Determine the (X, Y) coordinate at the center of the cell enclosing the given text.  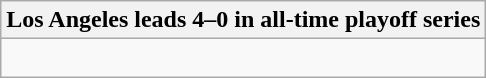
Los Angeles leads 4–0 in all-time playoff series (244, 20)
